Search for the cell housing the specified text and yield its (x, y) center coordinate. 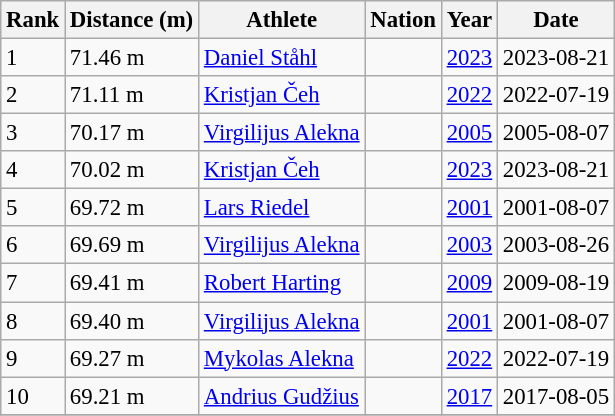
10 (33, 396)
2017 (469, 396)
Lars Riedel (282, 208)
71.46 m (132, 58)
Distance (m) (132, 20)
4 (33, 170)
3 (33, 133)
Rank (33, 20)
69.27 m (132, 358)
1 (33, 58)
Mykolas Alekna (282, 358)
2 (33, 95)
2009-08-19 (556, 283)
2009 (469, 283)
Year (469, 20)
69.69 m (132, 245)
2005-08-07 (556, 133)
69.41 m (132, 283)
Athlete (282, 20)
Daniel Ståhl (282, 58)
9 (33, 358)
Andrius Gudžius (282, 396)
71.11 m (132, 95)
Robert Harting (282, 283)
69.21 m (132, 396)
2003-08-26 (556, 245)
Date (556, 20)
70.17 m (132, 133)
5 (33, 208)
70.02 m (132, 170)
6 (33, 245)
8 (33, 321)
Nation (403, 20)
2003 (469, 245)
69.72 m (132, 208)
69.40 m (132, 321)
2005 (469, 133)
7 (33, 283)
2017-08-05 (556, 396)
